Locate the cell with the specified text and output its [X, Y] center coordinate. 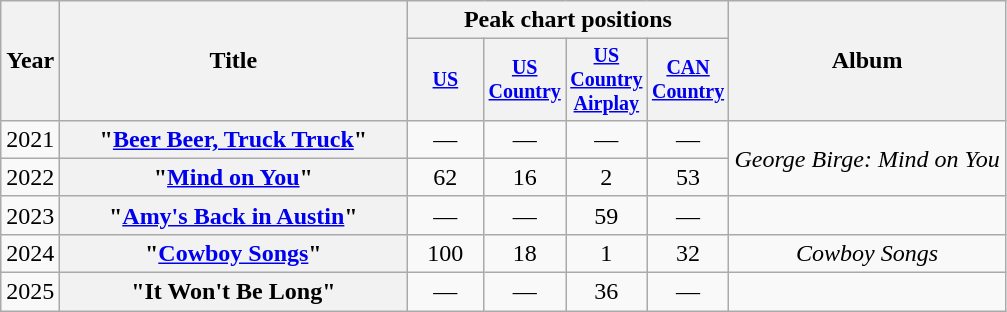
US Country [525, 80]
US [446, 80]
"Beer Beer, Truck Truck" [234, 139]
18 [525, 253]
"Cowboy Songs" [234, 253]
Peak chart positions [568, 20]
32 [688, 253]
2024 [30, 253]
Year [30, 61]
1 [607, 253]
100 [446, 253]
2021 [30, 139]
Title [234, 61]
16 [525, 177]
"Amy's Back in Austin" [234, 215]
2 [607, 177]
CAN Country [688, 80]
36 [607, 292]
Cowboy Songs [867, 253]
US Country Airplay [607, 80]
53 [688, 177]
2025 [30, 292]
62 [446, 177]
"Mind on You" [234, 177]
2022 [30, 177]
George Birge: Mind on You [867, 158]
59 [607, 215]
Album [867, 61]
2023 [30, 215]
"It Won't Be Long" [234, 292]
